Find where the given text appears and provide that cell's center as (x, y) coordinate. 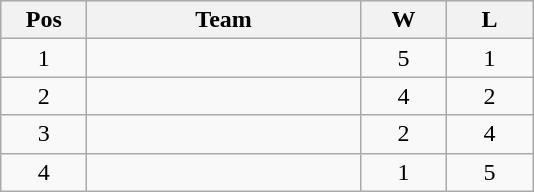
Team (224, 20)
Pos (44, 20)
W (403, 20)
L (489, 20)
3 (44, 134)
